Provide the [X, Y] coordinate of the cell's center where the given text is located.  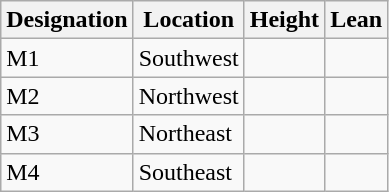
M1 [67, 58]
Northeast [188, 134]
Northwest [188, 96]
M2 [67, 96]
Southwest [188, 58]
Designation [67, 20]
Southeast [188, 172]
Height [284, 20]
Location [188, 20]
M4 [67, 172]
Lean [356, 20]
M3 [67, 134]
